For the text-containing cell, return its midpoint in (X, Y) coordinate format. 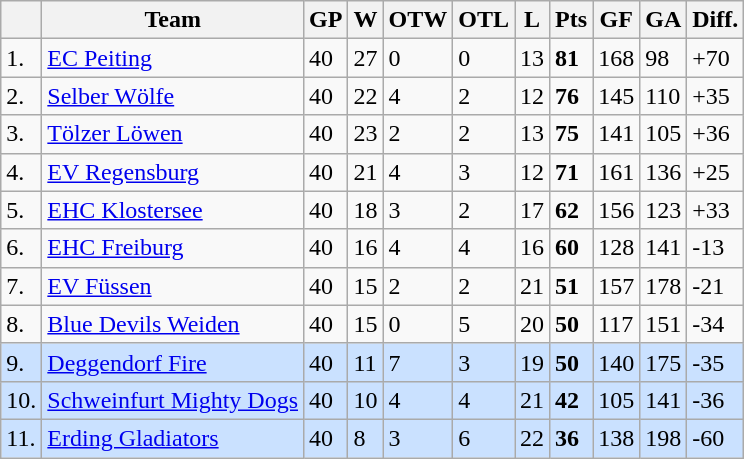
42 (572, 400)
117 (616, 324)
151 (664, 324)
10. (22, 400)
123 (664, 210)
Pts (572, 20)
5. (22, 210)
10 (366, 400)
175 (664, 362)
Erding Gladiators (173, 438)
156 (616, 210)
168 (616, 58)
76 (572, 96)
+35 (716, 96)
Deggendorf Fire (173, 362)
60 (572, 248)
EV Regensburg (173, 172)
81 (572, 58)
L (532, 20)
138 (616, 438)
Tölzer Löwen (173, 134)
EHC Freiburg (173, 248)
2. (22, 96)
198 (664, 438)
11. (22, 438)
Team (173, 20)
19 (532, 362)
9. (22, 362)
4. (22, 172)
7 (418, 362)
128 (616, 248)
36 (572, 438)
5 (484, 324)
-35 (716, 362)
3. (22, 134)
-36 (716, 400)
+70 (716, 58)
140 (616, 362)
145 (616, 96)
23 (366, 134)
-34 (716, 324)
110 (664, 96)
98 (664, 58)
Selber Wölfe (173, 96)
71 (572, 172)
51 (572, 286)
75 (572, 134)
EC Peiting (173, 58)
-60 (716, 438)
+33 (716, 210)
157 (616, 286)
-13 (716, 248)
8. (22, 324)
136 (664, 172)
GP (326, 20)
6. (22, 248)
1. (22, 58)
GF (616, 20)
EHC Klostersee (173, 210)
GA (664, 20)
8 (366, 438)
18 (366, 210)
27 (366, 58)
W (366, 20)
OTW (418, 20)
62 (572, 210)
-21 (716, 286)
20 (532, 324)
7. (22, 286)
OTL (484, 20)
11 (366, 362)
161 (616, 172)
+25 (716, 172)
Schweinfurt Mighty Dogs (173, 400)
+36 (716, 134)
Blue Devils Weiden (173, 324)
EV Füssen (173, 286)
Diff. (716, 20)
178 (664, 286)
6 (484, 438)
17 (532, 210)
